Locate the cell with the specified text and output its (X, Y) center coordinate. 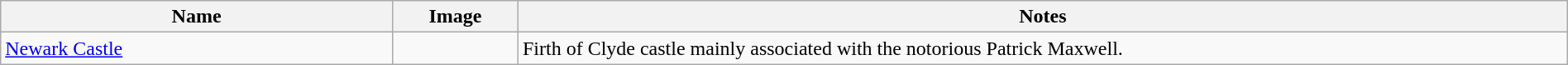
Name (197, 17)
Newark Castle (197, 48)
Image (455, 17)
Firth of Clyde castle mainly associated with the notorious Patrick Maxwell. (1042, 48)
Notes (1042, 17)
